Return the [X, Y] coordinate for the center point of the cell that contains the specified text.  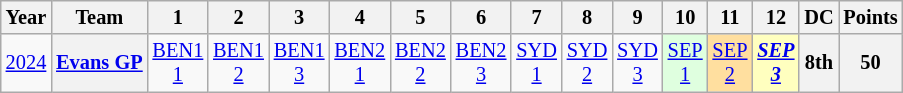
SYD3 [637, 63]
SYD2 [587, 63]
BEN21 [360, 63]
6 [482, 17]
BEN11 [178, 63]
BEN12 [238, 63]
Evans GP [99, 63]
2 [238, 17]
12 [776, 17]
2024 [26, 63]
11 [730, 17]
Team [99, 17]
SEP2 [730, 63]
4 [360, 17]
SYD1 [536, 63]
BEN22 [420, 63]
10 [686, 17]
BEN13 [300, 63]
Year [26, 17]
9 [637, 17]
5 [420, 17]
7 [536, 17]
SEP3 [776, 63]
DC [818, 17]
BEN23 [482, 63]
3 [300, 17]
SEP1 [686, 63]
1 [178, 17]
Points [871, 17]
8th [818, 63]
8 [587, 17]
50 [871, 63]
